Scan for the cell matching the given text and deliver its (X, Y) coordinate at center. 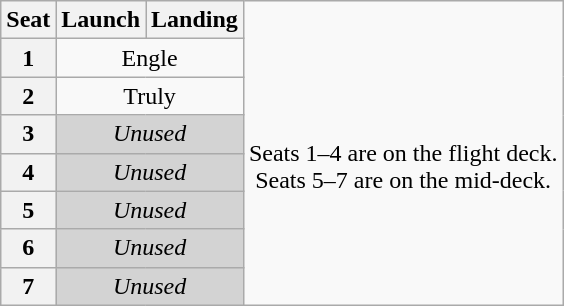
2 (28, 96)
Seats 1–4 are on the flight deck.Seats 5–7 are on the mid-deck. (403, 153)
7 (28, 286)
4 (28, 172)
Truly (150, 96)
5 (28, 210)
Landing (195, 20)
3 (28, 134)
Launch (101, 20)
Engle (150, 58)
1 (28, 58)
Seat (28, 20)
6 (28, 248)
